Return [x, y] of the center of cell containing provided text 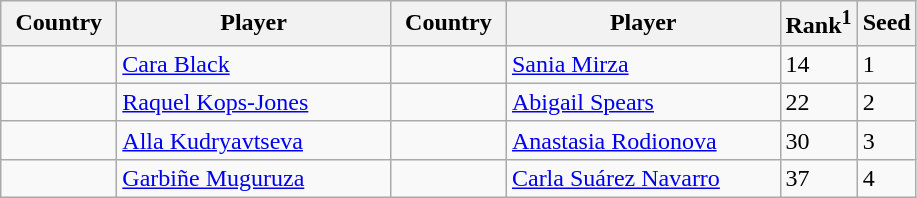
37 [818, 178]
Abigail Spears [643, 102]
14 [818, 64]
Alla Kudryavtseva [254, 140]
4 [886, 178]
3 [886, 140]
Carla Suárez Navarro [643, 178]
2 [886, 102]
Raquel Kops-Jones [254, 102]
Anastasia Rodionova [643, 140]
30 [818, 140]
1 [886, 64]
Sania Mirza [643, 64]
Seed [886, 24]
Garbiñe Muguruza [254, 178]
Cara Black [254, 64]
Rank1 [818, 24]
22 [818, 102]
